Return the (x, y) coordinate for the center point of the cell that contains the specified text.  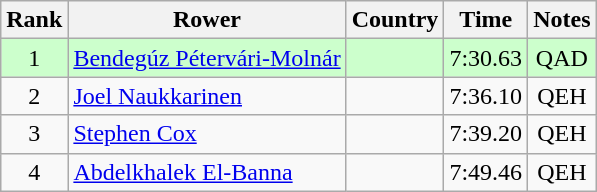
7:49.46 (486, 172)
Notes (562, 20)
Time (486, 20)
Country (395, 20)
4 (34, 172)
1 (34, 58)
QAD (562, 58)
2 (34, 96)
Stephen Cox (207, 134)
7:36.10 (486, 96)
3 (34, 134)
Rower (207, 20)
Bendegúz Pétervári-Molnár (207, 58)
7:39.20 (486, 134)
Joel Naukkarinen (207, 96)
Abdelkhalek El-Banna (207, 172)
Rank (34, 20)
7:30.63 (486, 58)
